For the text-containing cell, return its midpoint in [X, Y] coordinate format. 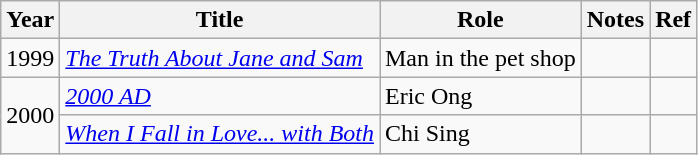
1999 [30, 58]
Role [481, 20]
2000 AD [220, 96]
Eric Ong [481, 96]
When I Fall in Love... with Both [220, 134]
Chi Sing [481, 134]
Year [30, 20]
Man in the pet shop [481, 58]
Ref [674, 20]
Title [220, 20]
Notes [615, 20]
The Truth About Jane and Sam [220, 58]
2000 [30, 115]
